Pinpoint the cell where the given text exists, returning its (X, Y) midpoint coordinate. 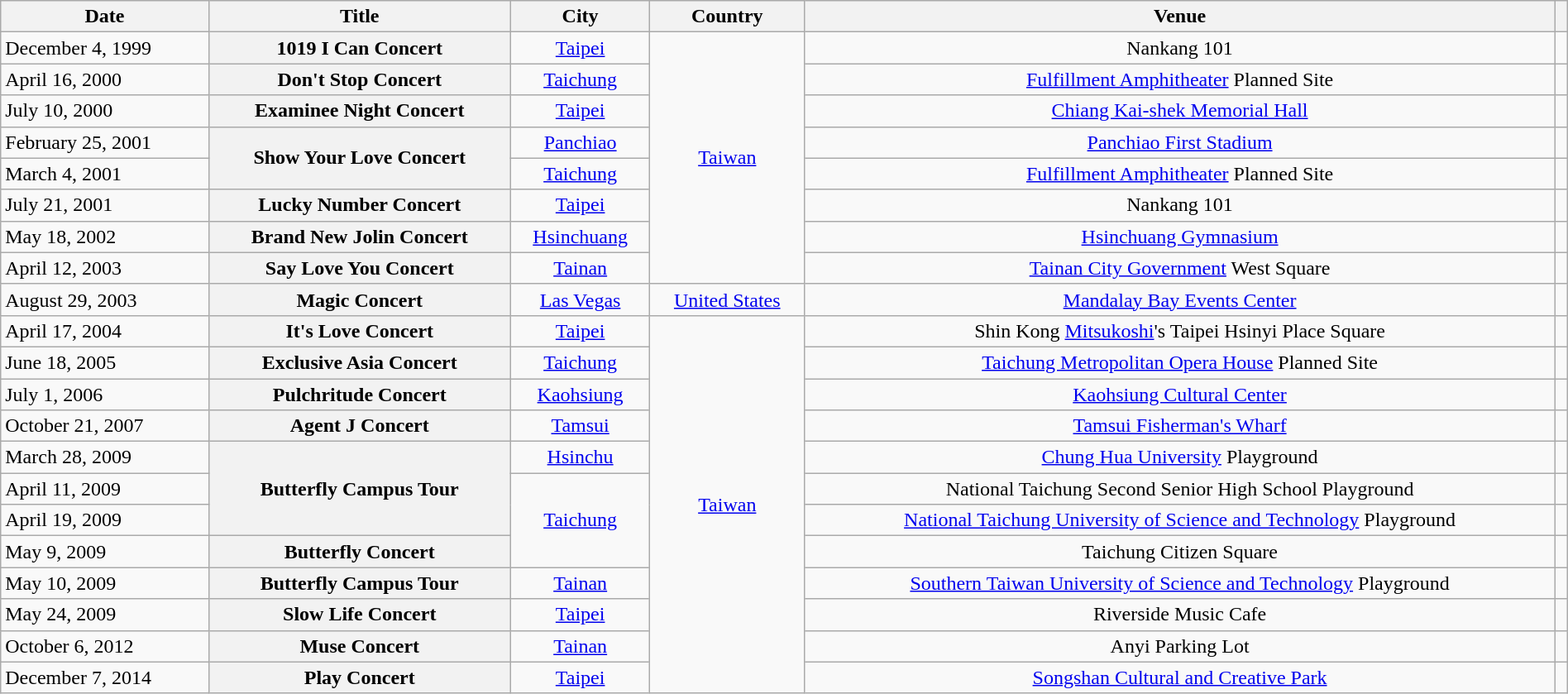
Shin Kong Mitsukoshi's Taipei Hsinyi Place Square (1180, 331)
Venue (1180, 17)
Say Love You Concert (359, 268)
Tamsui (580, 426)
May 24, 2009 (104, 615)
April 19, 2009 (104, 520)
October 6, 2012 (104, 646)
Panchiao (580, 142)
City (580, 17)
United States (728, 299)
Title (359, 17)
Brand New Jolin Concert (359, 237)
Muse Concert (359, 646)
May 9, 2009 (104, 552)
Pulchritude Concert (359, 395)
Agent J Concert (359, 426)
March 28, 2009 (104, 457)
Anyi Parking Lot (1180, 646)
Kaohsiung (580, 395)
December 4, 1999 (104, 48)
Lucky Number Concert (359, 205)
Las Vegas (580, 299)
Date (104, 17)
August 29, 2003 (104, 299)
Show Your Love Concert (359, 158)
February 25, 2001 (104, 142)
National Taichung Second Senior High School Playground (1180, 489)
Hsinchu (580, 457)
Exclusive Asia Concert (359, 362)
National Taichung University of Science and Technology Playground (1180, 520)
May 18, 2002 (104, 237)
Songshan Cultural and Creative Park (1180, 677)
1019 I Can Concert (359, 48)
July 10, 2000 (104, 111)
May 10, 2009 (104, 583)
June 18, 2005 (104, 362)
Taichung Metropolitan Opera House Planned Site (1180, 362)
Tainan City Government West Square (1180, 268)
April 11, 2009 (104, 489)
April 12, 2003 (104, 268)
Country (728, 17)
Don't Stop Concert (359, 79)
March 4, 2001 (104, 174)
October 21, 2007 (104, 426)
Riverside Music Cafe (1180, 615)
Hsinchuang (580, 237)
Taichung Citizen Square (1180, 552)
Hsinchuang Gymnasium (1180, 237)
Panchiao First Stadium (1180, 142)
July 21, 2001 (104, 205)
Magic Concert (359, 299)
Southern Taiwan University of Science and Technology Playground (1180, 583)
Chiang Kai-shek Memorial Hall (1180, 111)
Kaohsiung Cultural Center (1180, 395)
July 1, 2006 (104, 395)
Slow Life Concert (359, 615)
Chung Hua University Playground (1180, 457)
December 7, 2014 (104, 677)
Butterfly Concert (359, 552)
Tamsui Fisherman's Wharf (1180, 426)
Mandalay Bay Events Center (1180, 299)
Examinee Night Concert (359, 111)
April 16, 2000 (104, 79)
April 17, 2004 (104, 331)
Play Concert (359, 677)
It's Love Concert (359, 331)
